For the text-containing cell, return its midpoint in [x, y] coordinate format. 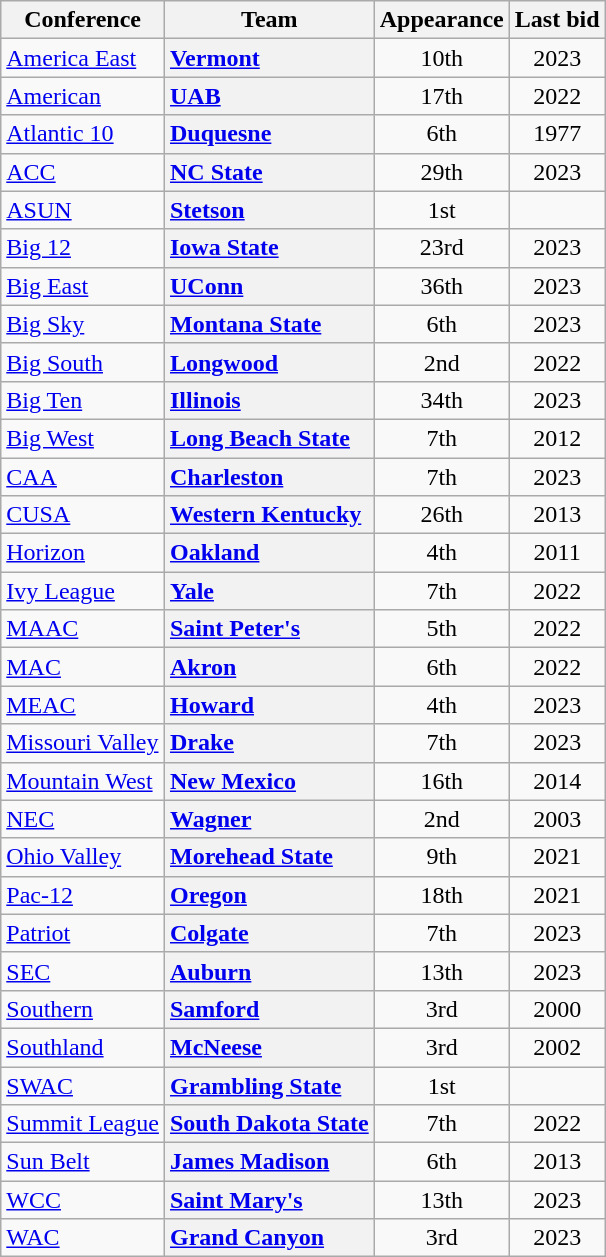
Wagner [269, 819]
Appearance [442, 20]
New Mexico [269, 781]
2012 [557, 438]
Grambling State [269, 1085]
Duquesne [269, 134]
MAC [83, 667]
18th [442, 895]
Akron [269, 667]
Samford [269, 1009]
Iowa State [269, 248]
Atlantic 10 [83, 134]
Big East [83, 286]
Yale [269, 591]
Oregon [269, 895]
Vermont [269, 58]
Big Ten [83, 400]
1977 [557, 134]
Patriot [83, 933]
Colgate [269, 933]
Oakland [269, 553]
ACC [83, 172]
McNeese [269, 1047]
Last bid [557, 20]
5th [442, 629]
2000 [557, 1009]
American [83, 96]
Howard [269, 705]
ASUN [83, 210]
Big West [83, 438]
SWAC [83, 1085]
Summit League [83, 1124]
2002 [557, 1047]
Montana State [269, 324]
Morehead State [269, 857]
26th [442, 515]
Stetson [269, 210]
Ivy League [83, 591]
MAAC [83, 629]
UConn [269, 286]
Illinois [269, 400]
SEC [83, 971]
2003 [557, 819]
MEAC [83, 705]
Longwood [269, 362]
Auburn [269, 971]
Ohio Valley [83, 857]
10th [442, 58]
2011 [557, 553]
Horizon [83, 553]
Pac-12 [83, 895]
Big 12 [83, 248]
CAA [83, 477]
Big South [83, 362]
36th [442, 286]
Grand Canyon [269, 1238]
UAB [269, 96]
29th [442, 172]
CUSA [83, 515]
WAC [83, 1238]
WCC [83, 1200]
Conference [83, 20]
Drake [269, 743]
Team [269, 20]
2014 [557, 781]
America East [83, 58]
South Dakota State [269, 1124]
NC State [269, 172]
Big Sky [83, 324]
Charleston [269, 477]
Saint Mary's [269, 1200]
9th [442, 857]
Mountain West [83, 781]
34th [442, 400]
James Madison [269, 1162]
Western Kentucky [269, 515]
17th [442, 96]
Southland [83, 1047]
Southern [83, 1009]
Missouri Valley [83, 743]
NEC [83, 819]
Saint Peter's [269, 629]
Sun Belt [83, 1162]
Long Beach State [269, 438]
16th [442, 781]
23rd [442, 248]
